Search for the cell housing the specified text and yield its (x, y) center coordinate. 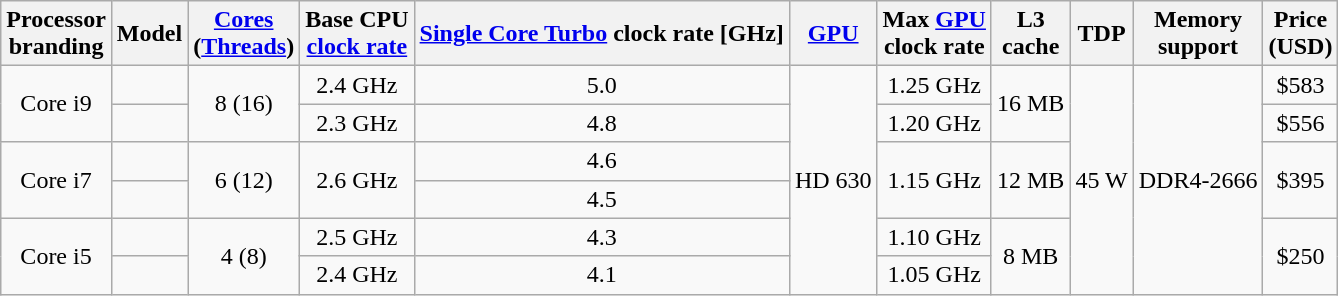
Cores(Threads) (244, 34)
GPU (833, 34)
$583 (1300, 85)
45 W (1102, 180)
$250 (1300, 256)
1.25 GHz (934, 85)
6 (12) (244, 180)
L3cache (1030, 34)
1.15 GHz (934, 180)
Model (149, 34)
5.0 (602, 85)
$556 (1300, 123)
4.8 (602, 123)
4 (8) (244, 256)
4.1 (602, 275)
Core i7 (56, 180)
Memorysupport (1198, 34)
4.6 (602, 161)
8 MB (1030, 256)
Core i9 (56, 104)
$395 (1300, 180)
Processorbranding (56, 34)
12 MB (1030, 180)
16 MB (1030, 104)
2.3 GHz (357, 123)
TDP (1102, 34)
Single Core Turbo clock rate [GHz] (602, 34)
Price(USD) (1300, 34)
DDR4-2666 (1198, 180)
8 (16) (244, 104)
2.5 GHz (357, 237)
Max GPUclock rate (934, 34)
Core i5 (56, 256)
4.3 (602, 237)
Base CPUclock rate (357, 34)
1.20 GHz (934, 123)
2.6 GHz (357, 180)
4.5 (602, 199)
1.10 GHz (934, 237)
HD 630 (833, 180)
1.05 GHz (934, 275)
